Locate the cell with the specified text and output its (x, y) center coordinate. 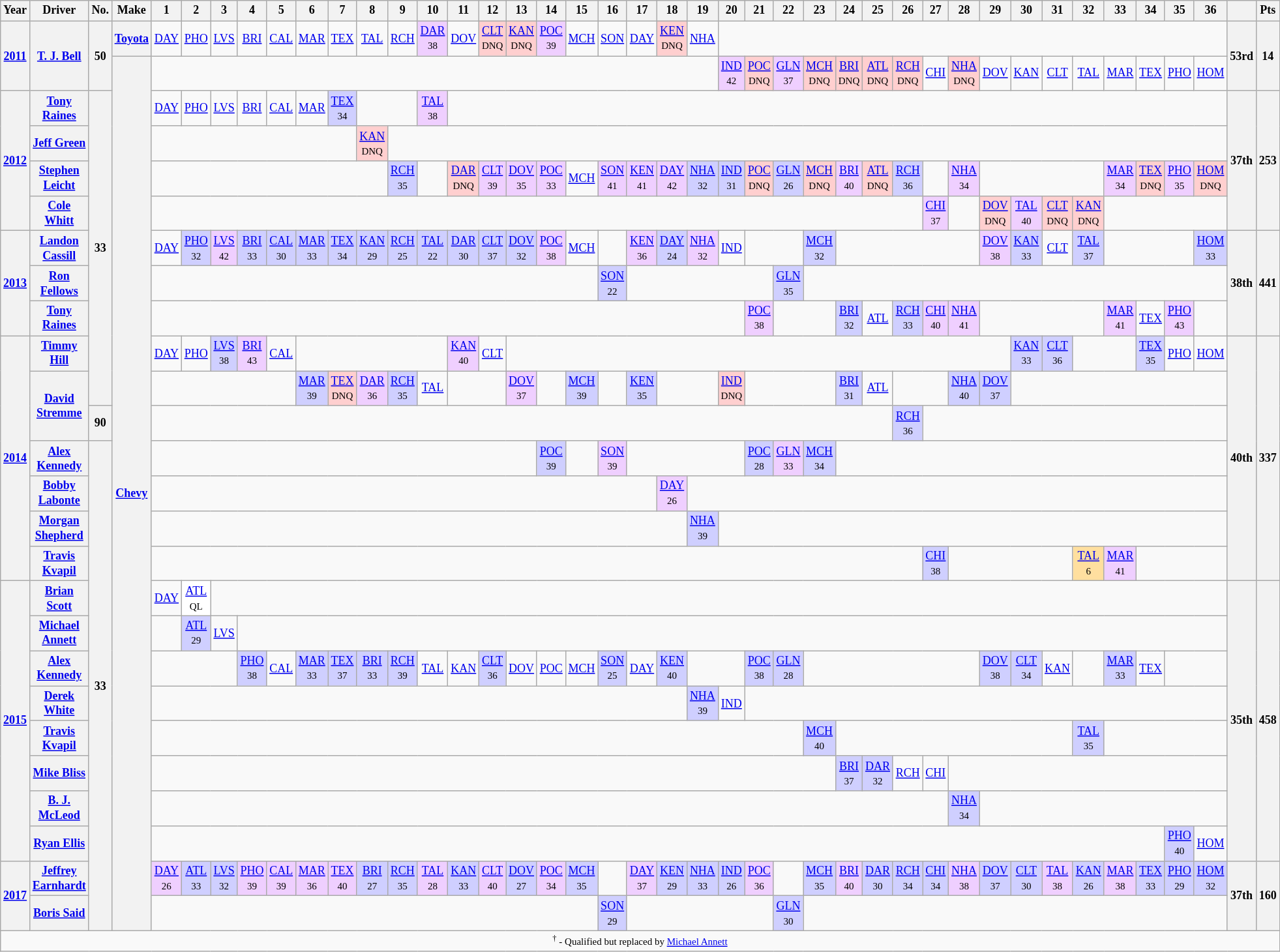
2012 (16, 160)
POC36 (759, 878)
5 (282, 10)
Landon Cassill (59, 248)
PHO43 (1179, 318)
RCHDNQ (908, 74)
MCH32 (820, 248)
441 (1268, 283)
31 (1058, 10)
B. J. McLeod (59, 809)
CHI38 (936, 563)
PHO38 (252, 668)
SON25 (613, 668)
2014 (16, 458)
21 (759, 10)
Make (132, 10)
LVS42 (224, 248)
30 (1026, 10)
No. (100, 10)
SON39 (613, 458)
2013 (16, 283)
GLN37 (788, 74)
Ryan Ellis (59, 843)
DAY42 (672, 179)
DOV32 (522, 248)
INDDNQ (732, 389)
CLT40 (493, 878)
TEX33 (1151, 878)
DAR32 (878, 773)
PHO39 (252, 878)
CLT39 (493, 179)
IND42 (732, 74)
POC34 (551, 878)
Derek White (59, 704)
PHO40 (1179, 843)
50 (100, 56)
8 (372, 10)
HOMDNQ (1210, 179)
23 (820, 10)
DOV35 (522, 179)
PHO32 (196, 248)
19 (703, 10)
CLT30 (1026, 878)
KEN35 (642, 389)
GLN30 (788, 914)
TAL35 (1088, 738)
POC33 (551, 179)
15 (582, 10)
TEX37 (342, 668)
MAR39 (312, 389)
160 (1268, 896)
NHA (703, 38)
† - Qualified but replaced by Michael Annett (640, 941)
TAL37 (1088, 248)
2 (196, 10)
TAL22 (433, 248)
PHO29 (1179, 878)
BRI27 (372, 878)
2011 (16, 56)
KEN29 (672, 878)
SON22 (613, 284)
18 (672, 10)
458 (1268, 721)
CLT34 (1026, 668)
GLN35 (788, 284)
34 (1151, 10)
KAN40 (464, 353)
24 (849, 10)
12 (493, 10)
RCH33 (908, 318)
DOVDNQ (995, 213)
253 (1268, 160)
GLN26 (788, 179)
ATLQL (196, 599)
HOM33 (1210, 248)
53rd (1242, 56)
38th (1242, 283)
40th (1242, 458)
LVS32 (224, 878)
3 (224, 10)
16 (613, 10)
T. J. Bell (59, 56)
MAR36 (312, 878)
90 (100, 423)
NHADNQ (964, 74)
1 (166, 10)
PHO35 (1179, 179)
CHI40 (936, 318)
Driver (59, 10)
BRI31 (849, 389)
26 (908, 10)
TAL28 (433, 878)
Brian Scott (59, 599)
Ron Fellows (59, 284)
TEX40 (342, 878)
17 (642, 10)
NHA38 (964, 878)
ATL33 (196, 878)
Mike Bliss (59, 773)
Timmy Hill (59, 353)
27 (936, 10)
IND31 (732, 179)
36 (1210, 10)
ATL29 (196, 633)
TAL40 (1026, 213)
25 (878, 10)
Morgan Shepherd (59, 528)
KEN40 (672, 668)
David Stremme (59, 406)
CHI34 (936, 878)
NHA41 (964, 318)
35 (1179, 10)
KEN41 (642, 179)
20 (732, 10)
13 (522, 10)
2017 (16, 896)
DARDNQ (464, 179)
TEX35 (1151, 353)
Toyota (132, 38)
MCH40 (820, 738)
TAL6 (1088, 563)
Jeffrey Earnhardt (59, 878)
4 (252, 10)
BRIDNQ (849, 74)
DAY24 (672, 248)
DAR36 (372, 389)
LVS38 (224, 353)
Year (16, 10)
RCH34 (908, 878)
MCH39 (582, 389)
Cole Whitt (59, 213)
RCH25 (402, 248)
SON41 (613, 179)
GLN33 (788, 458)
337 (1268, 458)
10 (433, 10)
CLT37 (493, 248)
35th (1242, 721)
11 (464, 10)
KAN26 (1088, 878)
SON29 (613, 914)
GLN28 (788, 668)
MAR34 (1120, 179)
28 (964, 10)
KAN29 (372, 248)
Boris Said (59, 914)
DOV27 (522, 878)
Jeff Green (59, 143)
NHA40 (964, 389)
HOM32 (1210, 878)
CAL39 (282, 878)
7 (342, 10)
BRI32 (849, 318)
DAY37 (642, 878)
DAR38 (433, 38)
9 (402, 10)
KEN36 (642, 248)
NHA33 (703, 878)
IND26 (732, 878)
Michael Annett (59, 633)
CHI37 (936, 213)
Chevy (132, 494)
Pts (1268, 10)
CAL30 (282, 248)
MAR38 (1120, 878)
32 (1088, 10)
29 (995, 10)
RCH39 (402, 668)
SON (613, 38)
Bobby Labonte (59, 494)
2015 (16, 721)
BRI43 (252, 353)
22 (788, 10)
POC (551, 668)
Stephen Leicht (59, 179)
KENDNQ (672, 38)
BRI37 (849, 773)
MCH34 (820, 458)
POC28 (759, 458)
6 (312, 10)
